Find where the given text appears and provide that cell's center as (x, y) coordinate. 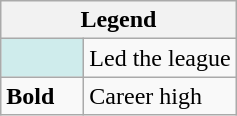
Bold (42, 96)
Career high (160, 96)
Legend (118, 20)
Led the league (160, 58)
